Extract the (X, Y) coordinate from the center of the cell holding the provided text.  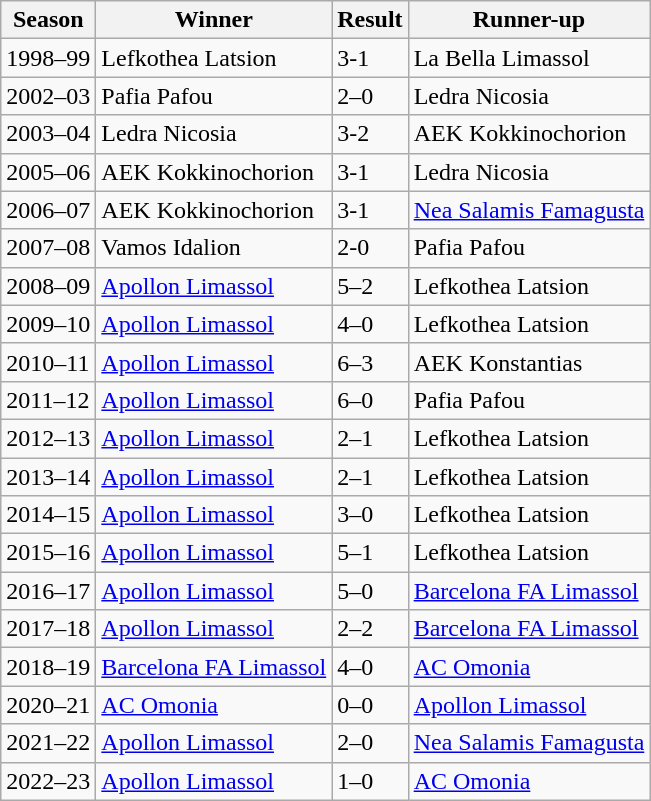
2018–19 (48, 667)
2017–18 (48, 629)
2005–06 (48, 172)
Result (370, 20)
5–0 (370, 591)
2012–13 (48, 438)
1–0 (370, 781)
2009–10 (48, 324)
Season (48, 20)
5–1 (370, 553)
2007–08 (48, 248)
2021–22 (48, 743)
2022–23 (48, 781)
AEK Konstantias (529, 362)
2002–03 (48, 96)
3–0 (370, 515)
5–2 (370, 286)
Runner-up (529, 20)
2015–16 (48, 553)
3-2 (370, 134)
2006–07 (48, 210)
2020–21 (48, 705)
2014–15 (48, 515)
2003–04 (48, 134)
Winner (214, 20)
6–0 (370, 400)
2016–17 (48, 591)
2008–09 (48, 286)
2–2 (370, 629)
2-0 (370, 248)
2011–12 (48, 400)
2013–14 (48, 477)
Vamos Idalion (214, 248)
2010–11 (48, 362)
1998–99 (48, 58)
La Bella Limassol (529, 58)
6–3 (370, 362)
0–0 (370, 705)
